Detect which cell encompasses the target text, then output its (X, Y) center coordinate. 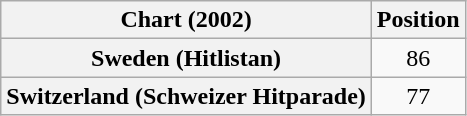
Switzerland (Schweizer Hitparade) (186, 96)
Position (418, 20)
77 (418, 96)
Chart (2002) (186, 20)
Sweden (Hitlistan) (186, 58)
86 (418, 58)
